Detect which cell encompasses the target text, then output its [x, y] center coordinate. 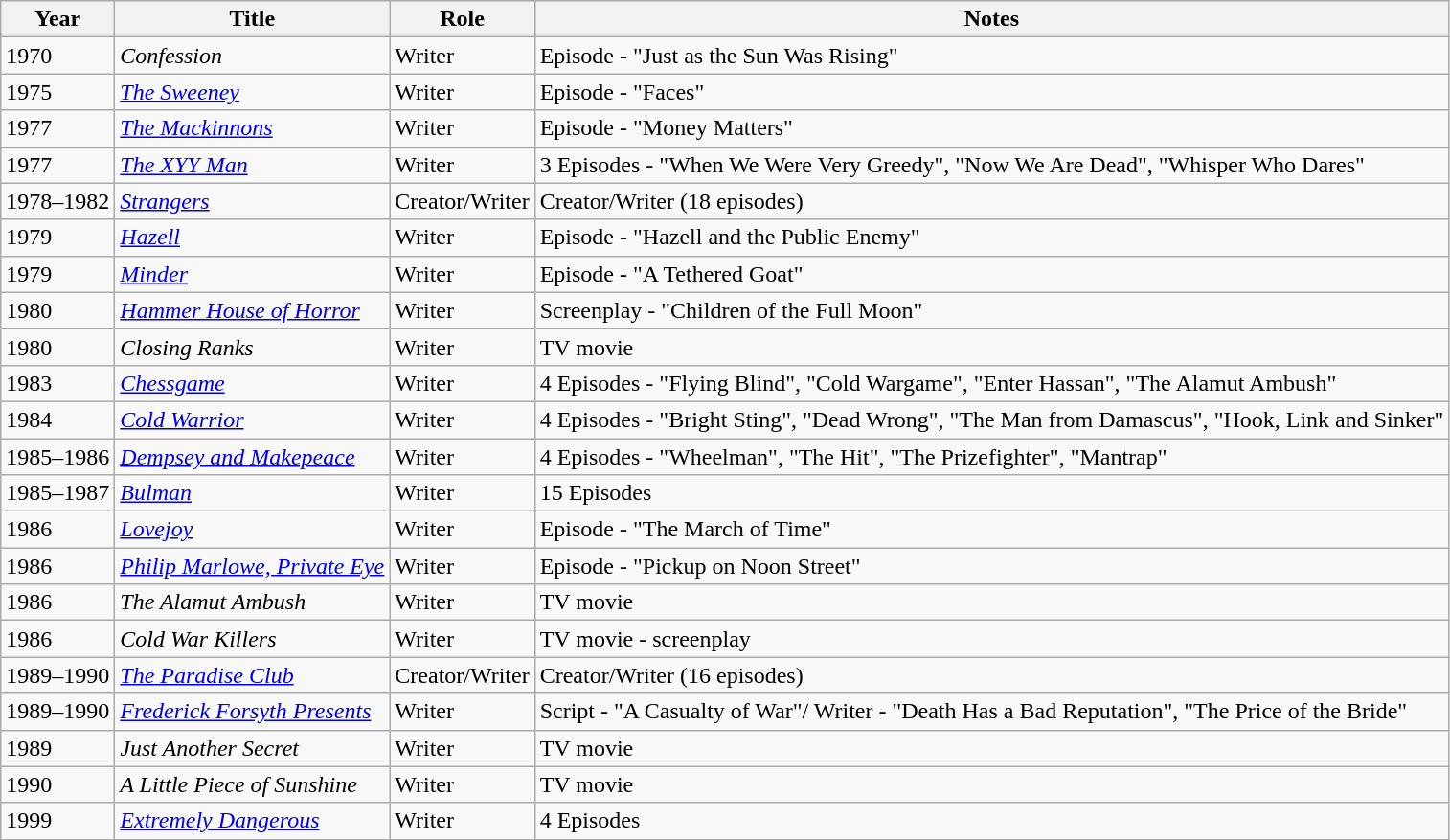
Creator/Writer (16 episodes) [992, 675]
TV movie - screenplay [992, 639]
4 Episodes - "Bright Sting", "Dead Wrong", "The Man from Damascus", "Hook, Link and Sinker" [992, 420]
The Alamut Ambush [253, 602]
Episode - "A Tethered Goat" [992, 274]
A Little Piece of Sunshine [253, 784]
Hammer House of Horror [253, 310]
Notes [992, 19]
Year [57, 19]
Dempsey and Makepeace [253, 457]
1985–1986 [57, 457]
Lovejoy [253, 530]
Title [253, 19]
1989 [57, 748]
1985–1987 [57, 493]
Creator/Writer (18 episodes) [992, 201]
Closing Ranks [253, 347]
Philip Marlowe, Private Eye [253, 566]
Screenplay - "Children of the Full Moon" [992, 310]
The Paradise Club [253, 675]
Episode - "The March of Time" [992, 530]
1978–1982 [57, 201]
Episode - "Just as the Sun Was Rising" [992, 56]
1984 [57, 420]
The XYY Man [253, 165]
Bulman [253, 493]
Chessgame [253, 383]
4 Episodes [992, 821]
Strangers [253, 201]
Confession [253, 56]
Role [462, 19]
The Mackinnons [253, 128]
Episode - "Money Matters" [992, 128]
Episode - "Pickup on Noon Street" [992, 566]
Extremely Dangerous [253, 821]
Hazell [253, 238]
Script - "A Casualty of War"/ Writer - "Death Has a Bad Reputation", "The Price of the Bride" [992, 712]
4 Episodes - "Wheelman", "The Hit", "The Prizefighter", "Mantrap" [992, 457]
Cold Warrior [253, 420]
1983 [57, 383]
1970 [57, 56]
4 Episodes - "Flying Blind", "Cold Wargame", "Enter Hassan", "The Alamut Ambush" [992, 383]
1990 [57, 784]
Just Another Secret [253, 748]
3 Episodes - "When We Were Very Greedy", "Now We Are Dead", "Whisper Who Dares" [992, 165]
1999 [57, 821]
Frederick Forsyth Presents [253, 712]
Cold War Killers [253, 639]
Episode - "Faces" [992, 92]
Episode - "Hazell and the Public Enemy" [992, 238]
Minder [253, 274]
The Sweeney [253, 92]
15 Episodes [992, 493]
1975 [57, 92]
